Search for the cell housing the specified text and yield its [X, Y] center coordinate. 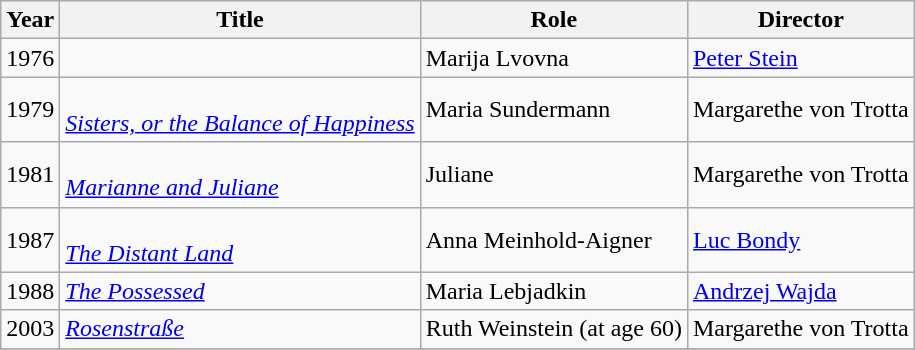
1981 [30, 174]
Maria Sundermann [554, 110]
Anna Meinhold-Aigner [554, 240]
Year [30, 20]
Sisters, or the Balance of Happiness [240, 110]
2003 [30, 329]
Andrzej Wajda [800, 291]
Juliane [554, 174]
1979 [30, 110]
Luc Bondy [800, 240]
Director [800, 20]
1988 [30, 291]
The Distant Land [240, 240]
1987 [30, 240]
Peter Stein [800, 58]
Ruth Weinstein (at age 60) [554, 329]
Role [554, 20]
Marianne and Juliane [240, 174]
The Possessed [240, 291]
1976 [30, 58]
Maria Lebjadkin [554, 291]
Marija Lvovna [554, 58]
Title [240, 20]
Rosenstraße [240, 329]
